Extract the [x, y] coordinate from the center of the cell holding the provided text.  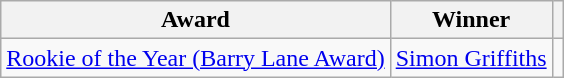
Simon Griffiths [471, 58]
Winner [471, 20]
Rookie of the Year (Barry Lane Award) [196, 58]
Award [196, 20]
